Capture the cell that displays the provided text and extract its (X, Y) central coordinate. 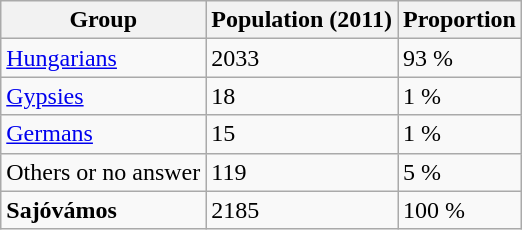
18 (302, 96)
100 % (460, 210)
Proportion (460, 20)
Gypsies (104, 96)
Germans (104, 134)
2033 (302, 58)
119 (302, 172)
5 % (460, 172)
Others or no answer (104, 172)
Group (104, 20)
2185 (302, 210)
15 (302, 134)
Hungarians (104, 58)
Population (2011) (302, 20)
Sajóvámos (104, 210)
93 % (460, 58)
